Determine the [x, y] coordinate at the center of the cell enclosing the given text.  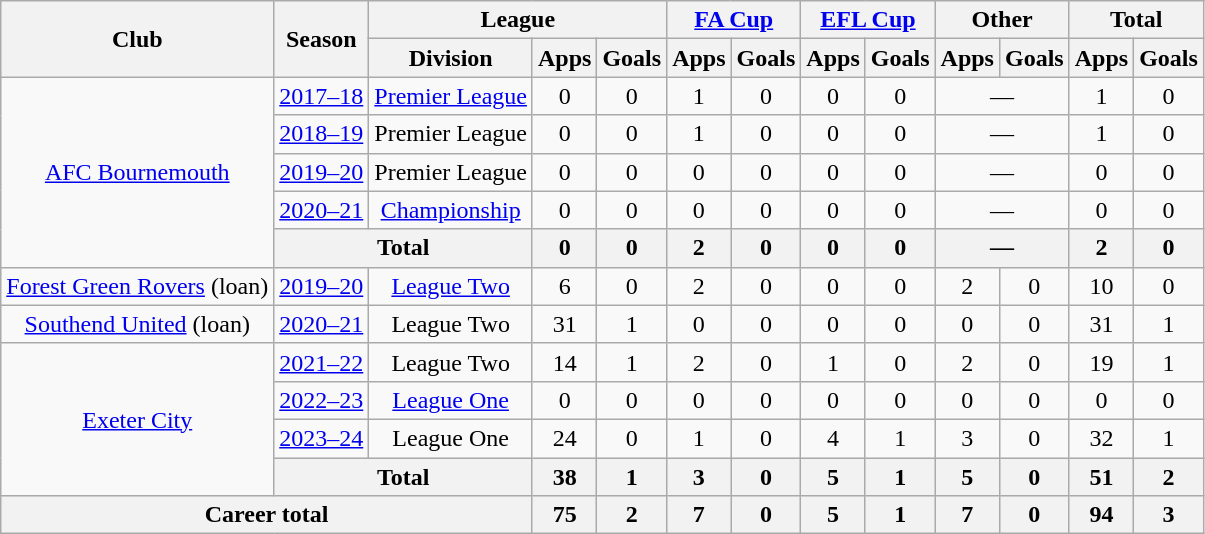
2021–22 [322, 362]
38 [564, 477]
2017–18 [322, 96]
Club [138, 39]
AFC Bournemouth [138, 172]
Division [451, 58]
FA Cup [734, 20]
Career total [267, 515]
24 [564, 438]
10 [1101, 286]
4 [833, 438]
2018–19 [322, 134]
Exeter City [138, 419]
75 [564, 515]
2022–23 [322, 400]
51 [1101, 477]
League [518, 20]
Southend United (loan) [138, 324]
Other [1002, 20]
Championship [451, 210]
Season [322, 39]
94 [1101, 515]
EFL Cup [868, 20]
Forest Green Rovers (loan) [138, 286]
6 [564, 286]
19 [1101, 362]
32 [1101, 438]
2023–24 [322, 438]
14 [564, 362]
